Return (x, y) of the center of cell containing provided text 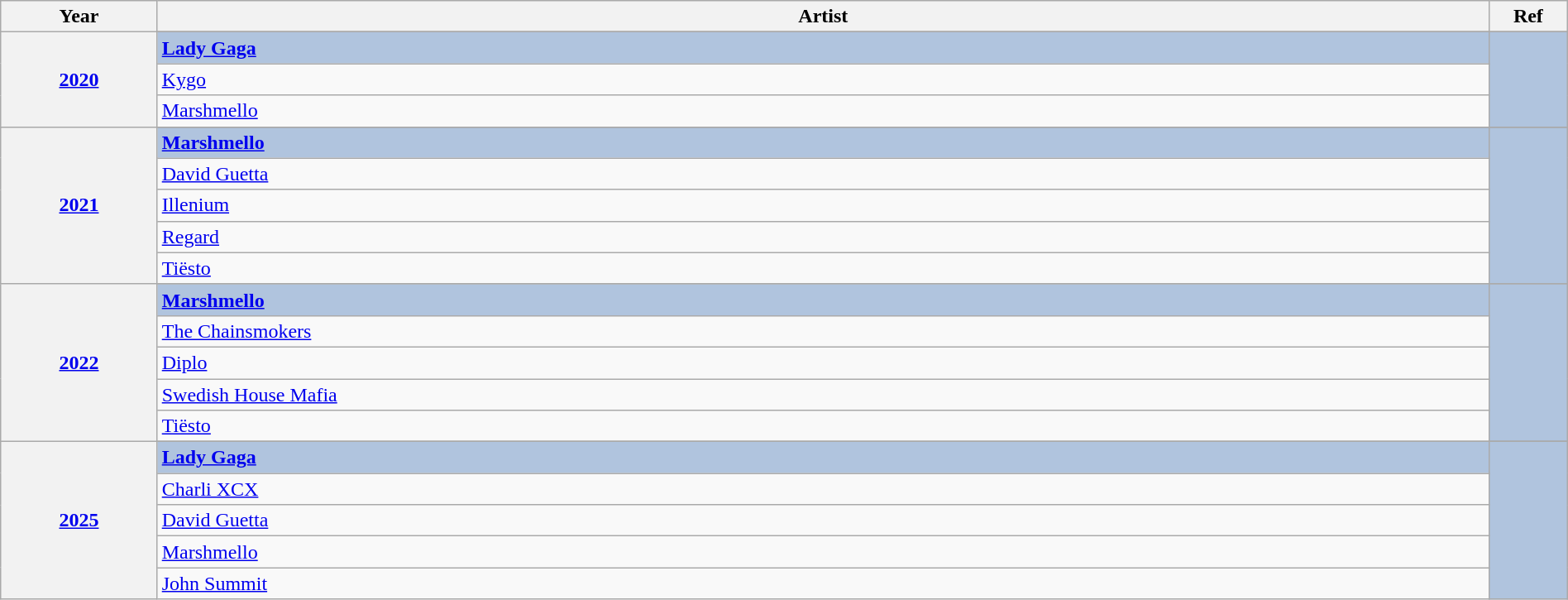
The Chainsmokers (823, 331)
2022 (79, 362)
John Summit (823, 583)
Ref (1528, 17)
Diplo (823, 362)
Regard (823, 237)
Swedish House Mafia (823, 395)
Illenium (823, 205)
2020 (79, 79)
2025 (79, 521)
Year (79, 17)
Kygo (823, 79)
Artist (823, 17)
Charli XCX (823, 489)
2021 (79, 205)
